For the text-containing cell, return its midpoint in (X, Y) coordinate format. 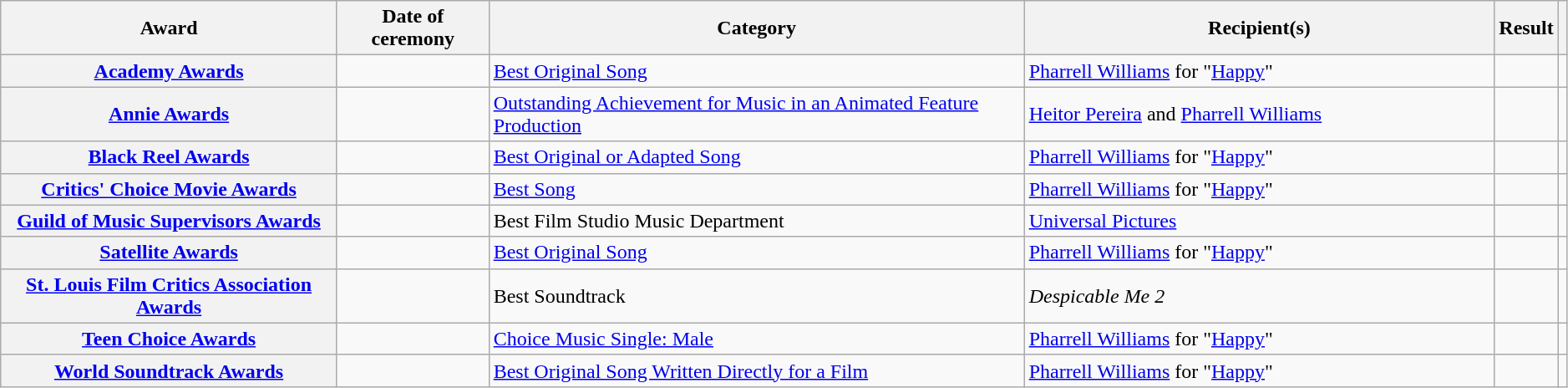
St. Louis Film Critics Association Awards (169, 296)
Universal Pictures (1260, 221)
Choice Music Single: Male (757, 339)
Despicable Me 2 (1260, 296)
Best Film Studio Music Department (757, 221)
Best Original Song Written Directly for a Film (757, 370)
Heitor Pereira and Pharrell Williams (1260, 114)
Result (1526, 28)
Academy Awards (169, 71)
Teen Choice Awards (169, 339)
Black Reel Awards (169, 157)
World Soundtrack Awards (169, 370)
Best Song (757, 189)
Satellite Awards (169, 253)
Recipient(s) (1260, 28)
Award (169, 28)
Date of ceremony (413, 28)
Outstanding Achievement for Music in an Animated Feature Production (757, 114)
Best Soundtrack (757, 296)
Category (757, 28)
Critics' Choice Movie Awards (169, 189)
Guild of Music Supervisors Awards (169, 221)
Annie Awards (169, 114)
Best Original or Adapted Song (757, 157)
